For the text-containing cell, return its midpoint in [x, y] coordinate format. 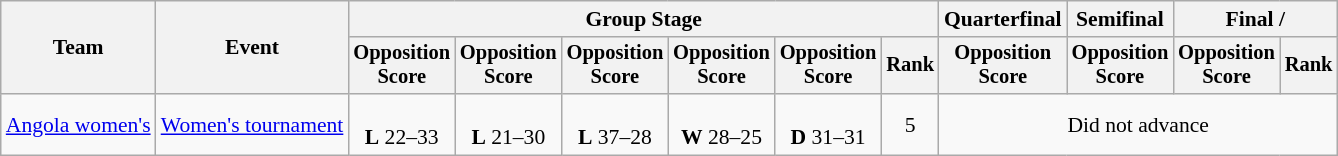
L 37–28 [616, 124]
5 [910, 124]
Semifinal [1120, 19]
Group Stage [644, 19]
W 28–25 [722, 124]
Women's tournament [252, 124]
Angola women's [78, 124]
L 21–30 [508, 124]
Did not advance [1138, 124]
Team [78, 48]
Event [252, 48]
D 31–31 [828, 124]
Final / [1255, 19]
L 22–33 [402, 124]
Quarterfinal [1003, 19]
